Determine the (X, Y) coordinate at the center of the cell enclosing the given text.  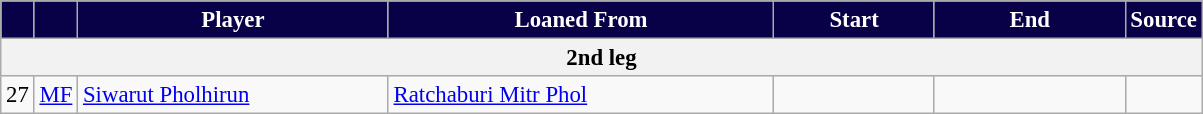
Start (854, 20)
Ratchaburi Mitr Phol (581, 95)
Source (1164, 20)
End (1030, 20)
MF (56, 95)
Loaned From (581, 20)
Player (234, 20)
2nd leg (602, 58)
Siwarut Pholhirun (234, 95)
27 (18, 95)
